Identify which cell holds the provided text, then report its [X, Y] central coordinate. 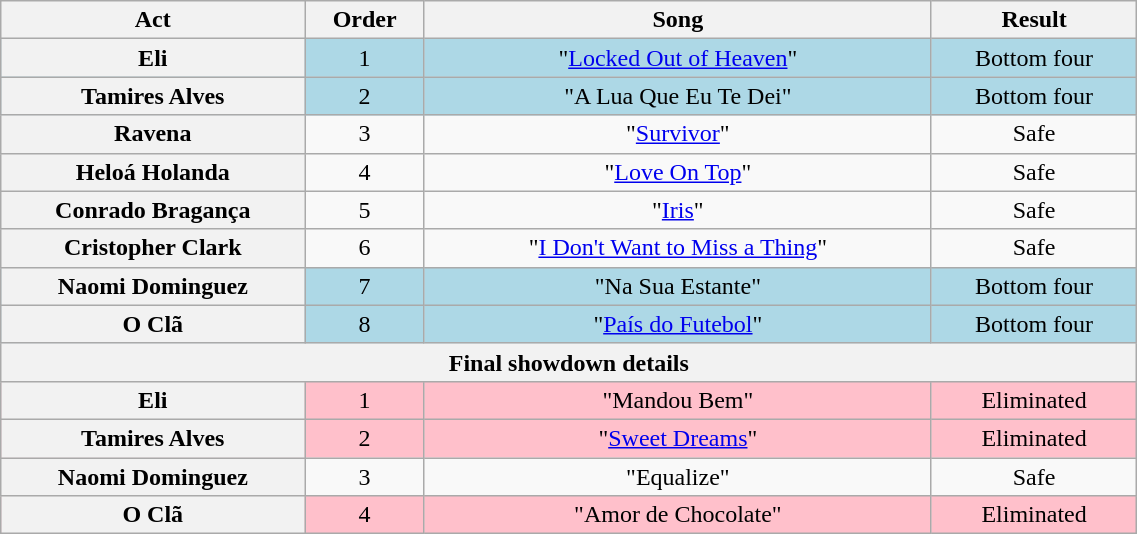
"Amor de Chocolate" [678, 515]
"Survivor" [678, 134]
Conrado Bragança [153, 210]
5 [365, 210]
8 [365, 324]
"Na Sua Estante" [678, 286]
Ravena [153, 134]
"Equalize" [678, 477]
"I Don't Want to Miss a Thing" [678, 248]
Act [153, 20]
Cristopher Clark [153, 248]
"Locked Out of Heaven" [678, 58]
Final showdown details [569, 362]
"Mandou Bem" [678, 400]
"Sweet Dreams" [678, 438]
"A Lua Que Eu Te Dei" [678, 96]
"País do Futebol" [678, 324]
7 [365, 286]
"Love On Top" [678, 172]
Heloá Holanda [153, 172]
"Iris" [678, 210]
Order [365, 20]
Result [1034, 20]
6 [365, 248]
Song [678, 20]
